Detect which cell encompasses the target text, then output its [x, y] center coordinate. 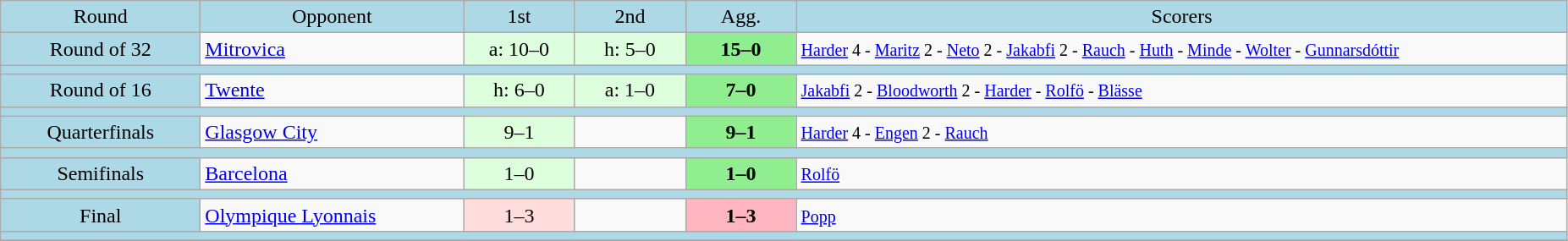
a: 1–0 [630, 90]
Glasgow City [332, 132]
Agg. [741, 17]
Opponent [332, 17]
15–0 [741, 49]
Harder 4 - Engen 2 - Rauch [1181, 132]
h: 5–0 [630, 49]
Round of 16 [101, 90]
Popp [1181, 215]
h: 6–0 [520, 90]
Rolfö [1181, 173]
Round [101, 17]
Harder 4 - Maritz 2 - Neto 2 - Jakabfi 2 - Rauch - Huth - Minde - Wolter - Gunnarsdóttir [1181, 49]
a: 10–0 [520, 49]
Olympique Lyonnais [332, 215]
Final [101, 215]
Twente [332, 90]
Scorers [1181, 17]
1st [520, 17]
Mitrovica [332, 49]
7–0 [741, 90]
Quarterfinals [101, 132]
Jakabfi 2 - Bloodworth 2 - Harder - Rolfö - Blässe [1181, 90]
Semifinals [101, 173]
2nd [630, 17]
Barcelona [332, 173]
Round of 32 [101, 49]
